Detect which cell encompasses the target text, then output its (x, y) center coordinate. 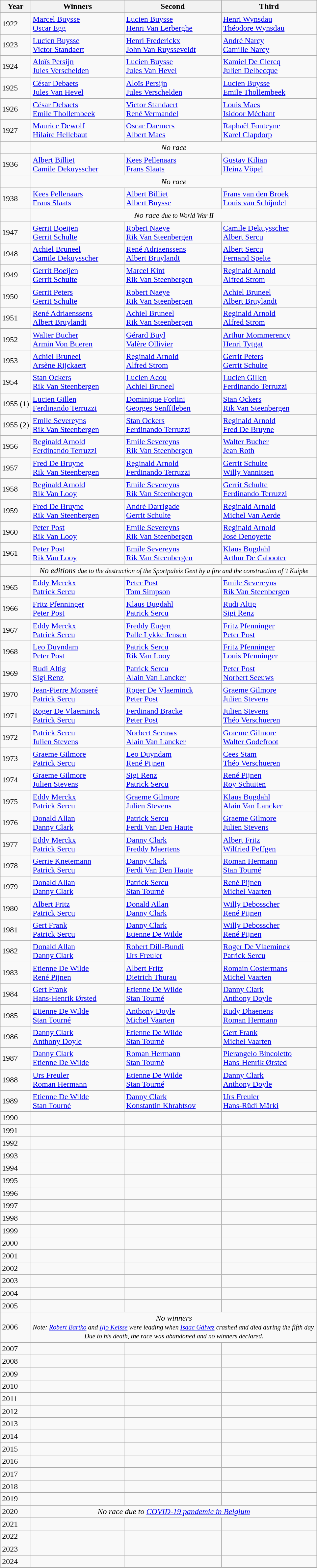
Reginald Arnold Rik Van Looy (78, 489)
1985 (16, 1015)
2011 (16, 1399)
Oscar Daemers Albert Maes (173, 130)
Robert Dill-Bundi Urs Freuler (173, 951)
Achiel Bruneel Camile Dekuysscher (78, 254)
1970 (16, 694)
2008 (16, 1361)
2021 (16, 1524)
1950 (16, 297)
César Debaets Emile Thollembeek (78, 109)
1926 (16, 109)
1960 (16, 532)
Reginald Arnold José Denoyette (269, 532)
No race due to World War II (174, 215)
Graeme Gilmore Walter Godefroot (269, 737)
1924 (16, 66)
2016 (16, 1461)
2015 (16, 1449)
1999 (16, 1231)
Jean-Pierre Monseré Patrick Sercu (78, 694)
1958 (16, 489)
Etienne De Wilde René Pijnen (78, 973)
Walter Bucher Jean Roth (269, 446)
1951 (16, 318)
1922 (16, 24)
René Pijnen Roy Schuiten (269, 780)
1978 (16, 865)
Lucien Buysse Jules Van Hevel (173, 66)
1973 (16, 759)
2019 (16, 1499)
André Darrigade Gerrit Schulte (173, 511)
Danny Clark Freddy Maertens (173, 844)
1981 (16, 930)
Raphaël Fonteyne Karel Clapdorp (269, 130)
Sigi Renz Patrick Sercu (173, 780)
2024 (16, 1561)
Pierangelo Bincoletto Hans-Henrik Ørsted (269, 1058)
1976 (16, 822)
Danny Clark Konstantin Khrabtsov (173, 1101)
Klaus Bugdahl Arthur De Cabooter (269, 553)
2020 (16, 1511)
1953 (16, 361)
René Pijnen Michel Vaarten (269, 887)
Albert Billiet Camile Dekuysscher (78, 164)
Achiel Bruneel Rik Van Steenbergen (173, 318)
Ferdinand Bracke Peter Post (173, 716)
1998 (16, 1218)
2006 (16, 1327)
2017 (16, 1474)
1967 (16, 630)
Klaus Bugdahl Alain Van Lancker (269, 801)
1988 (16, 1080)
Julien Stevens Théo Verschueren (269, 716)
Anthony Doyle Michel Vaarten (173, 1015)
1996 (16, 1193)
1955 (1) (16, 403)
Gérard Buyl Valère Ollivier (173, 340)
1927 (16, 130)
Romain Costermans Michel Vaarten (269, 973)
1983 (16, 973)
2012 (16, 1411)
2013 (16, 1424)
Peter Post Norbert Seeuws (269, 673)
Fritz Pfenninger Louis Pfenninger (269, 651)
1990 (16, 1118)
2002 (16, 1268)
Norbert Seeuws Alain Van Lancker (173, 737)
Urs Freuler Roman Hermann (78, 1080)
1992 (16, 1143)
2004 (16, 1293)
Gert Frank Patrick Sercu (78, 930)
1948 (16, 254)
André Narcy Camille Narcy (269, 45)
Gerrie Knetemann Patrick Sercu (78, 865)
Rudy Dhaenens Roman Hermann (269, 1015)
Lucien Buysse Victor Standaert (78, 45)
1966 (16, 609)
1991 (16, 1130)
1954 (16, 382)
Gert Frank Michel Vaarten (269, 1037)
2009 (16, 1374)
Marcel Kint Rik Van Steenbergen (173, 275)
1982 (16, 951)
1974 (16, 780)
Roger De Vlaeminck Peter Post (173, 694)
Gustav Kilian Heinz Vöpel (269, 164)
1956 (16, 446)
2018 (16, 1486)
Freddy Eugen Palle Lykke Jensen (173, 630)
Graeme Gilmore Patrick Sercu (78, 759)
Second (173, 7)
Stan Ockers Ferdinando Terruzzi (173, 425)
1995 (16, 1180)
César Debaets Jules Van Hevel (78, 88)
1972 (16, 737)
Reginald Arnold Michel Van Aerde (269, 511)
Marcel Buysse Oscar Egg (78, 24)
Achiel Bruneel Albert Bruylandt (269, 297)
2022 (16, 1536)
Albert Fritz Patrick Sercu (78, 908)
Winners (78, 7)
1975 (16, 801)
Lucien Acou Achiel Bruneel (173, 382)
1986 (16, 1037)
Klaus Bugdahl Patrick Sercu (173, 609)
1984 (16, 994)
Lucien Buysse Henri Van Lerberghe (173, 24)
Albert Fritz Wilfried Peffgen (269, 844)
Cees Stam Théo Verschueren (269, 759)
Henri Wynsdau Théodore Wynsdau (269, 24)
2014 (16, 1436)
1925 (16, 88)
Gerrit Schulte Ferdinando Terruzzi (269, 489)
Maurice Dewolf Hilaire Hellebaut (78, 130)
2005 (16, 1306)
Leo Duyndam René Pijnen (173, 759)
1938 (16, 198)
Lucien Buysse Emile Thollembeek (269, 88)
1993 (16, 1155)
Patrick Sercu Ferdi Van Den Haute (173, 822)
Patrick Sercu Julien Stevens (78, 737)
Albert Sercu Fernand Spelte (269, 254)
1979 (16, 887)
2023 (16, 1549)
Louis Maes Isidoor Méchant (269, 109)
Achiel Bruneel Arsène Rijckaert (78, 361)
Gert Frank Hans-Henrik Ørsted (78, 994)
Urs Freuler Hans-Rüdi Märki (269, 1101)
2007 (16, 1349)
Kamiel De Clercq Julien Delbecque (269, 66)
Leo Duyndam Peter Post (78, 651)
Peter Post Tom Simpson (173, 588)
Henri Frederickx John Van Ruysseveldt (173, 45)
Gerrit Schulte Willy Vannitsen (269, 468)
Patrick Sercu Alain Van Lancker (173, 673)
1957 (16, 468)
1968 (16, 651)
2003 (16, 1281)
Third (269, 7)
1923 (16, 45)
1947 (16, 232)
Frans van den Broek Louis van Schijndel (269, 198)
Patrick Sercu Rik Van Looy (173, 651)
Walter Bucher Armin Von Bueren (78, 340)
1997 (16, 1206)
1959 (16, 511)
1949 (16, 275)
No editions due to the destruction of the Sportpaleis Gent by a fire and the construction of 't Kuipke (174, 570)
1961 (16, 553)
1971 (16, 716)
1955 (2) (16, 425)
Camile Dekuysscher Albert Sercu (269, 232)
2001 (16, 1256)
Albert Fritz Dietrich Thurau (173, 973)
1965 (16, 588)
1936 (16, 164)
Dominique Forlini Georges Senfftleben (173, 403)
1952 (16, 340)
2000 (16, 1243)
Albert Billiet Albert Buysse (173, 198)
Reginald Arnold Fred De Bruyne (269, 425)
1977 (16, 844)
Year (16, 7)
2010 (16, 1386)
No race due to COVID-19 pandemic in Belgium (174, 1511)
1994 (16, 1168)
Danny Clark Ferdi Van Den Haute (173, 865)
1989 (16, 1101)
1969 (16, 673)
1980 (16, 908)
Victor Standaert René Vermandel (173, 109)
1987 (16, 1058)
Patrick Sercu Stan Tourné (173, 887)
Arthur Mommerency Henri Tytgat (269, 340)
